Return (x, y) of the center of cell containing provided text 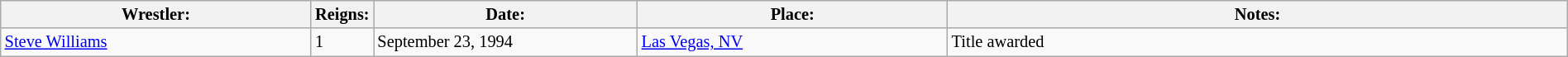
Steve Williams (155, 42)
Place: (792, 14)
September 23, 1994 (506, 42)
1 (342, 42)
Notes: (1257, 14)
Wrestler: (155, 14)
Reigns: (342, 14)
Date: (506, 14)
Las Vegas, NV (792, 42)
Title awarded (1257, 42)
